Locate the cell with the specified text and output its (X, Y) center coordinate. 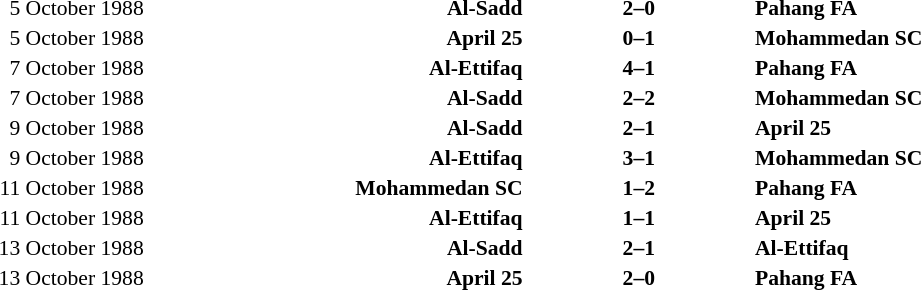
1–2 (639, 188)
0–1 (639, 38)
3–1 (639, 158)
April 25 (336, 38)
4–1 (639, 68)
1–1 (639, 218)
2–2 (639, 98)
Mohammedan SC (336, 188)
